Determine the [x, y] coordinate at the center of the cell enclosing the given text.  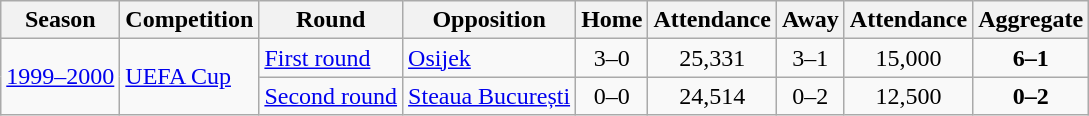
24,514 [712, 96]
Steaua București [490, 96]
Osijek [490, 58]
Season [60, 20]
25,331 [712, 58]
First round [331, 58]
1999–2000 [60, 77]
Competition [190, 20]
Opposition [490, 20]
6–1 [1031, 58]
Away [810, 20]
Round [331, 20]
Aggregate [1031, 20]
3–0 [612, 58]
12,500 [908, 96]
Second round [331, 96]
Home [612, 20]
0–0 [612, 96]
3–1 [810, 58]
15,000 [908, 58]
UEFA Cup [190, 77]
